Extract the [X, Y] coordinate from the center of the cell holding the provided text.  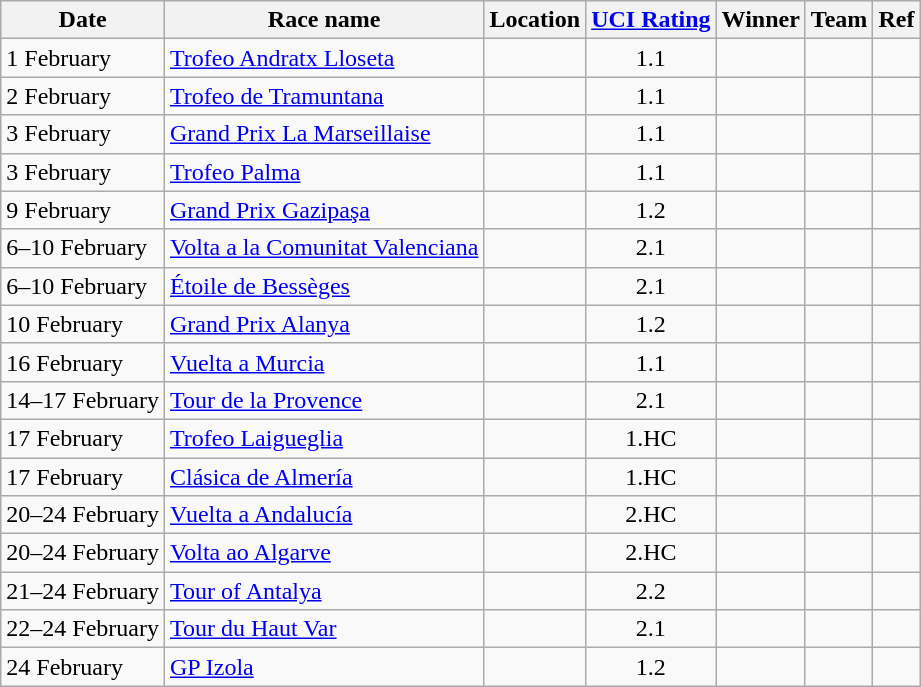
Winner [760, 20]
Vuelta a Andalucía [324, 515]
Trofeo Andratx Lloseta [324, 58]
GP Izola [324, 667]
Location [535, 20]
Tour du Haut Var [324, 629]
Grand Prix La Marseillaise [324, 134]
Tour of Antalya [324, 591]
Étoile de Bessèges [324, 286]
Trofeo Palma [324, 172]
Team [839, 20]
1 February [83, 58]
21–24 February [83, 591]
Date [83, 20]
Race name [324, 20]
Volta ao Algarve [324, 553]
Grand Prix Alanya [324, 324]
Tour de la Provence [324, 400]
14–17 February [83, 400]
Vuelta a Murcia [324, 362]
10 February [83, 324]
9 February [83, 210]
Grand Prix Gazipaşa [324, 210]
2 February [83, 96]
Volta a la Comunitat Valenciana [324, 248]
16 February [83, 362]
Ref [896, 20]
2.2 [651, 591]
Trofeo Laigueglia [324, 438]
24 February [83, 667]
UCI Rating [651, 20]
Trofeo de Tramuntana [324, 96]
Clásica de Almería [324, 477]
22–24 February [83, 629]
